Scan for the cell matching the given text and deliver its (x, y) coordinate at center. 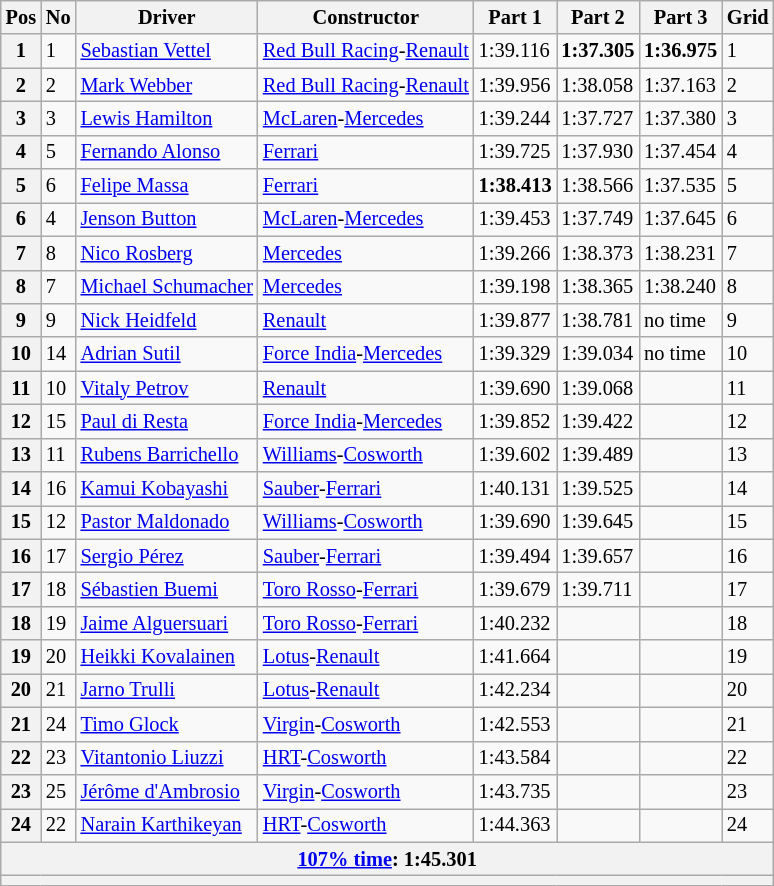
1:39.645 (598, 522)
Sergio Pérez (167, 556)
1:38.365 (598, 287)
1:37.305 (598, 51)
1:41.664 (516, 657)
Sebastian Vettel (167, 51)
Jaime Alguersuari (167, 623)
Vitaly Petrov (167, 388)
Nick Heidfeld (167, 320)
107% time: 1:45.301 (388, 859)
1:39.116 (516, 51)
1:39.657 (598, 556)
1:37.930 (598, 152)
Narain Karthikeyan (167, 825)
1:38.781 (598, 320)
Pos (21, 17)
1:39.329 (516, 354)
1:38.413 (516, 186)
1:39.422 (598, 421)
Lewis Hamilton (167, 118)
1:39.877 (516, 320)
Driver (167, 17)
1:39.711 (598, 589)
25 (58, 791)
1:37.535 (680, 186)
1:37.727 (598, 118)
Timo Glock (167, 724)
1:37.380 (680, 118)
1:39.453 (516, 219)
1:42.553 (516, 724)
1:39.034 (598, 354)
1:39.679 (516, 589)
Michael Schumacher (167, 287)
Vitantonio Liuzzi (167, 758)
Constructor (366, 17)
Rubens Barrichello (167, 455)
1:39.602 (516, 455)
1:39.266 (516, 253)
Grid (748, 17)
1:37.454 (680, 152)
Part 1 (516, 17)
1:42.234 (516, 690)
Jérôme d'Ambrosio (167, 791)
1:37.749 (598, 219)
Part 2 (598, 17)
1:40.232 (516, 623)
1:38.231 (680, 253)
1:39.489 (598, 455)
1:39.494 (516, 556)
1:39.068 (598, 388)
1:36.975 (680, 51)
1:40.131 (516, 489)
1:39.956 (516, 85)
1:38.373 (598, 253)
No (58, 17)
Pastor Maldonado (167, 522)
Fernando Alonso (167, 152)
Adrian Sutil (167, 354)
Paul di Resta (167, 421)
1:39.244 (516, 118)
Jarno Trulli (167, 690)
1:39.198 (516, 287)
Felipe Massa (167, 186)
Nico Rosberg (167, 253)
Jenson Button (167, 219)
1:37.645 (680, 219)
1:38.058 (598, 85)
1:43.735 (516, 791)
1:39.852 (516, 421)
1:43.584 (516, 758)
1:39.525 (598, 489)
1:44.363 (516, 825)
1:38.566 (598, 186)
Mark Webber (167, 85)
1:38.240 (680, 287)
Sébastien Buemi (167, 589)
Part 3 (680, 17)
Kamui Kobayashi (167, 489)
1:37.163 (680, 85)
1:39.725 (516, 152)
Heikki Kovalainen (167, 657)
